Find where the given text appears and provide that cell's center as (X, Y) coordinate. 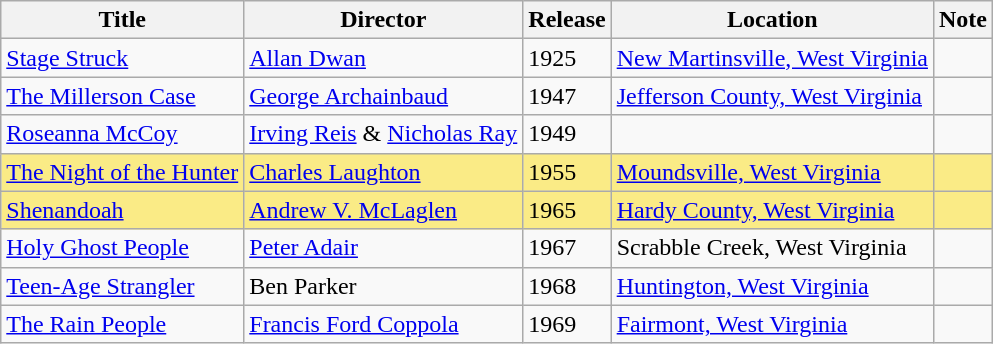
Shenandoah (122, 210)
1965 (567, 210)
1968 (567, 286)
George Archainbaud (384, 96)
Scrabble Creek, West Virginia (772, 248)
Director (384, 20)
Peter Adair (384, 248)
Irving Reis & Nicholas Ray (384, 134)
Jefferson County, West Virginia (772, 96)
Stage Struck (122, 58)
Andrew V. McLaglen (384, 210)
1947 (567, 96)
Hardy County, West Virginia (772, 210)
Allan Dwan (384, 58)
Note (962, 20)
Fairmont, West Virginia (772, 324)
Huntington, West Virginia (772, 286)
Location (772, 20)
Roseanna McCoy (122, 134)
The Millerson Case (122, 96)
Francis Ford Coppola (384, 324)
1967 (567, 248)
New Martinsville, West Virginia (772, 58)
1955 (567, 172)
Ben Parker (384, 286)
Release (567, 20)
Moundsville, West Virginia (772, 172)
Title (122, 20)
1925 (567, 58)
1969 (567, 324)
Holy Ghost People (122, 248)
The Night of the Hunter (122, 172)
The Rain People (122, 324)
1949 (567, 134)
Teen-Age Strangler (122, 286)
Charles Laughton (384, 172)
